Provide the [X, Y] coordinate of the cell's center where the given text is located.  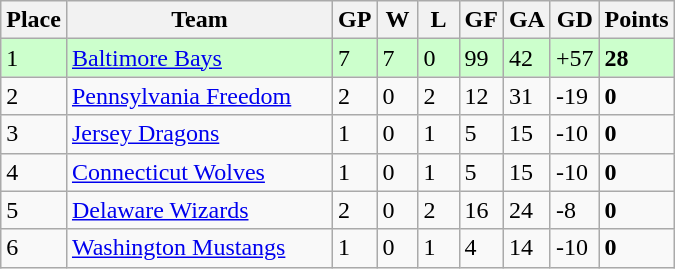
-8 [574, 210]
3 [34, 134]
16 [481, 210]
99 [481, 58]
Delaware Wizards [199, 210]
28 [636, 58]
24 [526, 210]
Pennsylvania Freedom [199, 96]
L [438, 20]
GF [481, 20]
Points [636, 20]
6 [34, 248]
12 [481, 96]
-19 [574, 96]
Baltimore Bays [199, 58]
42 [526, 58]
Jersey Dragons [199, 134]
W [398, 20]
GP [355, 20]
+57 [574, 58]
Connecticut Wolves [199, 172]
Team [199, 20]
Washington Mustangs [199, 248]
31 [526, 96]
GD [574, 20]
GA [526, 20]
14 [526, 248]
Place [34, 20]
